Pinpoint the cell where the given text exists, returning its (x, y) midpoint coordinate. 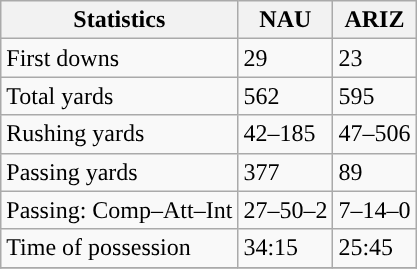
27–50–2 (286, 210)
Total yards (120, 96)
Rushing yards (120, 134)
89 (374, 172)
NAU (286, 20)
42–185 (286, 134)
7–14–0 (374, 210)
47–506 (374, 134)
Statistics (120, 20)
Passing: Comp–Att–Int (120, 210)
595 (374, 96)
377 (286, 172)
23 (374, 58)
562 (286, 96)
ARIZ (374, 20)
29 (286, 58)
First downs (120, 58)
Time of possession (120, 248)
Passing yards (120, 172)
25:45 (374, 248)
34:15 (286, 248)
